Identify which cell holds the provided text, then report its (x, y) central coordinate. 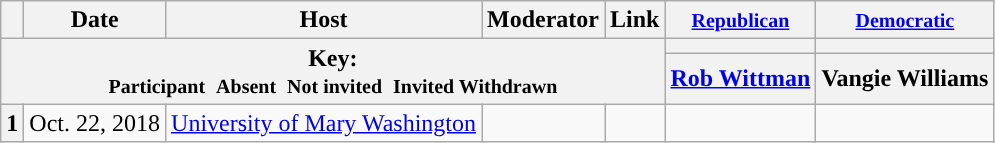
Key: Participant Absent Not invited Invited Withdrawn (333, 72)
Host (324, 20)
Date (95, 20)
University of Mary Washington (324, 123)
Oct. 22, 2018 (95, 123)
Rob Wittman (740, 78)
Democratic (905, 20)
Vangie Williams (905, 78)
Moderator (544, 20)
Link (635, 20)
Republican (740, 20)
1 (12, 123)
